Scan for the cell matching the given text and deliver its [X, Y] coordinate at center. 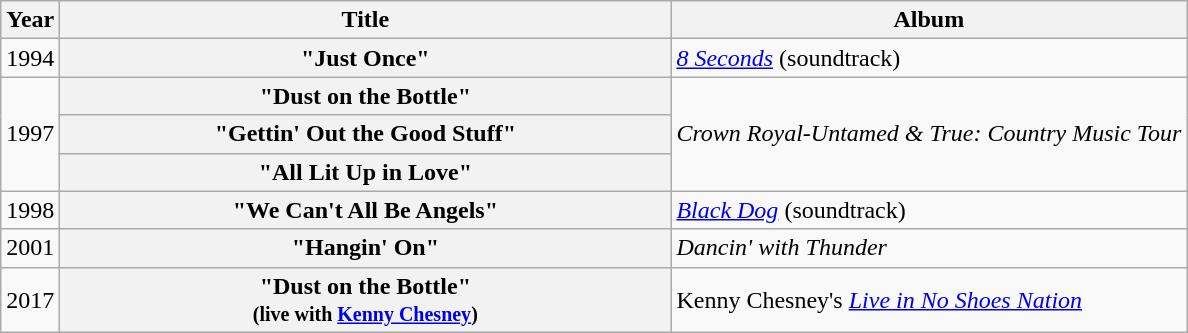
Year [30, 20]
Black Dog (soundtrack) [929, 210]
1998 [30, 210]
Title [366, 20]
"Gettin' Out the Good Stuff" [366, 134]
Kenny Chesney's Live in No Shoes Nation [929, 300]
2017 [30, 300]
Dancin' with Thunder [929, 248]
"Dust on the Bottle" [366, 96]
"We Can't All Be Angels" [366, 210]
8 Seconds (soundtrack) [929, 58]
"Dust on the Bottle"(live with Kenny Chesney) [366, 300]
"Hangin' On" [366, 248]
1994 [30, 58]
1997 [30, 134]
Crown Royal-Untamed & True: Country Music Tour [929, 134]
Album [929, 20]
"Just Once" [366, 58]
"All Lit Up in Love" [366, 172]
2001 [30, 248]
